Search for the cell housing the specified text and yield its [x, y] center coordinate. 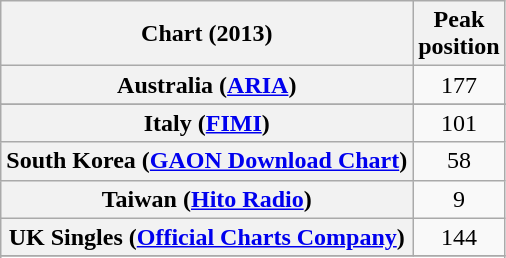
South Korea (GAON Download Chart) [207, 161]
101 [459, 123]
Australia (ARIA) [207, 85]
9 [459, 199]
177 [459, 85]
58 [459, 161]
144 [459, 237]
Peakposition [459, 34]
UK Singles (Official Charts Company) [207, 237]
Taiwan (Hito Radio) [207, 199]
Chart (2013) [207, 34]
Italy (FIMI) [207, 123]
